Find where the given text appears and provide that cell's center as (x, y) coordinate. 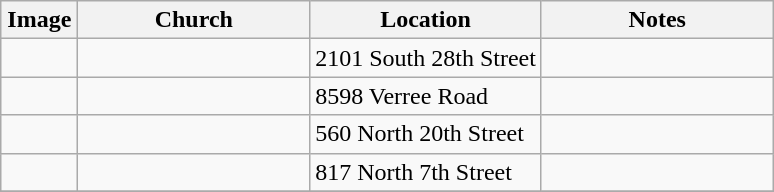
8598 Verree Road (426, 96)
Church (194, 20)
Notes (657, 20)
2101 South 28th Street (426, 58)
Image (40, 20)
560 North 20th Street (426, 134)
Location (426, 20)
817 North 7th Street (426, 172)
